Return [X, Y] of the center of cell containing provided text 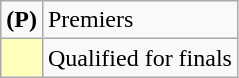
Qualified for finals [140, 58]
Premiers [140, 20]
(P) [22, 20]
